For the text-containing cell, return its midpoint in [x, y] coordinate format. 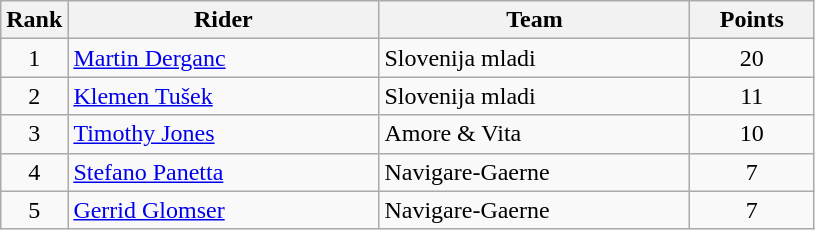
10 [752, 134]
Rank [34, 20]
3 [34, 134]
2 [34, 96]
11 [752, 96]
1 [34, 58]
Gerrid Glomser [224, 210]
5 [34, 210]
Stefano Panetta [224, 172]
Amore & Vita [534, 134]
Rider [224, 20]
Timothy Jones [224, 134]
Points [752, 20]
Team [534, 20]
20 [752, 58]
Martin Derganc [224, 58]
Klemen Tušek [224, 96]
4 [34, 172]
